Determine the [X, Y] coordinate at the center of the cell enclosing the given text.  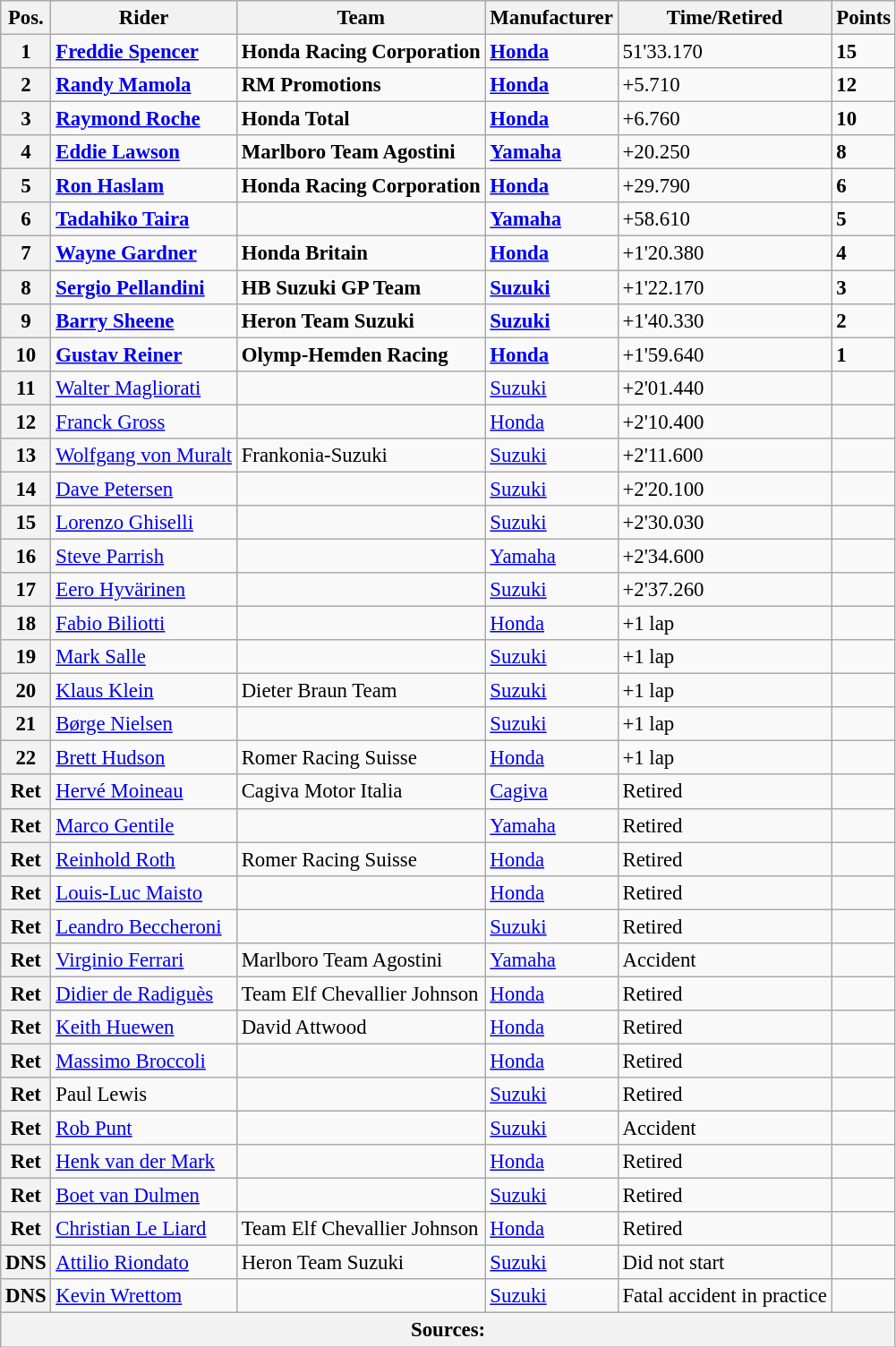
RM Promotions [361, 85]
Sergio Pellandini [143, 287]
Team [361, 18]
+1'59.640 [725, 354]
22 [26, 758]
+2'01.440 [725, 388]
Hervé Moineau [143, 792]
Boet van Dulmen [143, 1196]
+2'11.600 [725, 456]
Honda Britain [361, 253]
Wayne Gardner [143, 253]
Christian Le Liard [143, 1229]
Rob Punt [143, 1129]
Fabio Biliotti [143, 624]
Manufacturer [551, 18]
Randy Mamola [143, 85]
Fatal accident in practice [725, 1297]
Gustav Reiner [143, 354]
Walter Magliorati [143, 388]
Olymp-Hemden Racing [361, 354]
Dave Petersen [143, 489]
+2'30.030 [725, 523]
Henk van der Mark [143, 1162]
+20.250 [725, 152]
Klaus Klein [143, 691]
Eero Hyvärinen [143, 590]
+29.790 [725, 186]
Brett Hudson [143, 758]
Barry Sheene [143, 320]
Marco Gentile [143, 825]
+2'37.260 [725, 590]
Rider [143, 18]
Massimo Broccoli [143, 1061]
Mark Salle [143, 657]
Raymond Roche [143, 119]
Freddie Spencer [143, 52]
Franck Gross [143, 422]
Wolfgang von Muralt [143, 456]
Cagiva [551, 792]
14 [26, 489]
David Attwood [361, 1027]
Kevin Wrettom [143, 1297]
+2'34.600 [725, 556]
+1'40.330 [725, 320]
Leandro Beccheroni [143, 926]
Lorenzo Ghiselli [143, 523]
51'33.170 [725, 52]
20 [26, 691]
19 [26, 657]
11 [26, 388]
Pos. [26, 18]
17 [26, 590]
18 [26, 624]
+1'22.170 [725, 287]
Keith Huewen [143, 1027]
7 [26, 253]
Didier de Radiguès [143, 993]
9 [26, 320]
16 [26, 556]
+1'20.380 [725, 253]
+58.610 [725, 219]
Steve Parrish [143, 556]
Frankonia-Suzuki [361, 456]
Points [863, 18]
13 [26, 456]
+6.760 [725, 119]
Reinhold Roth [143, 859]
Did not start [725, 1263]
Ron Haslam [143, 186]
HB Suzuki GP Team [361, 287]
21 [26, 724]
Dieter Braun Team [361, 691]
Cagiva Motor Italia [361, 792]
Tadahiko Taira [143, 219]
Attilio Riondato [143, 1263]
Sources: [448, 1330]
Honda Total [361, 119]
Børge Nielsen [143, 724]
+2'10.400 [725, 422]
Virginio Ferrari [143, 960]
Louis-Luc Maisto [143, 892]
+2'20.100 [725, 489]
Eddie Lawson [143, 152]
Time/Retired [725, 18]
Paul Lewis [143, 1095]
+5.710 [725, 85]
